Find where the given text appears and provide that cell's center as [x, y] coordinate. 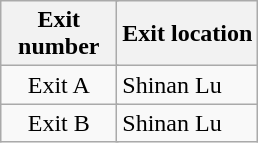
Exit B [59, 123]
Exit location [188, 34]
Exit A [59, 85]
Exit number [59, 34]
